Identify which cell holds the provided text, then report its [x, y] central coordinate. 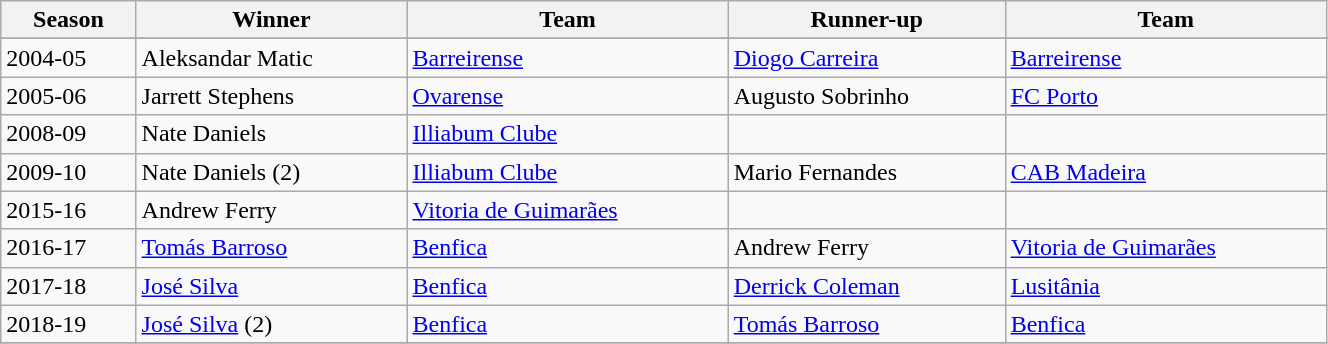
Mario Fernandes [866, 172]
2017-18 [68, 286]
Ovarense [568, 96]
Derrick Coleman [866, 286]
2009-10 [68, 172]
Nate Daniels [272, 134]
Runner-up [866, 20]
Season [68, 20]
José Silva (2) [272, 324]
2005-06 [68, 96]
Winner [272, 20]
2015-16 [68, 210]
Jarrett Stephens [272, 96]
Nate Daniels (2) [272, 172]
Diogo Carreira [866, 58]
Augusto Sobrinho [866, 96]
2008-09 [68, 134]
FC Porto [1166, 96]
José Silva [272, 286]
CAB Madeira [1166, 172]
Aleksandar Matic [272, 58]
2016-17 [68, 248]
2004-05 [68, 58]
2018-19 [68, 324]
Lusitânia [1166, 286]
